Find where the given text appears and provide that cell's center as (X, Y) coordinate. 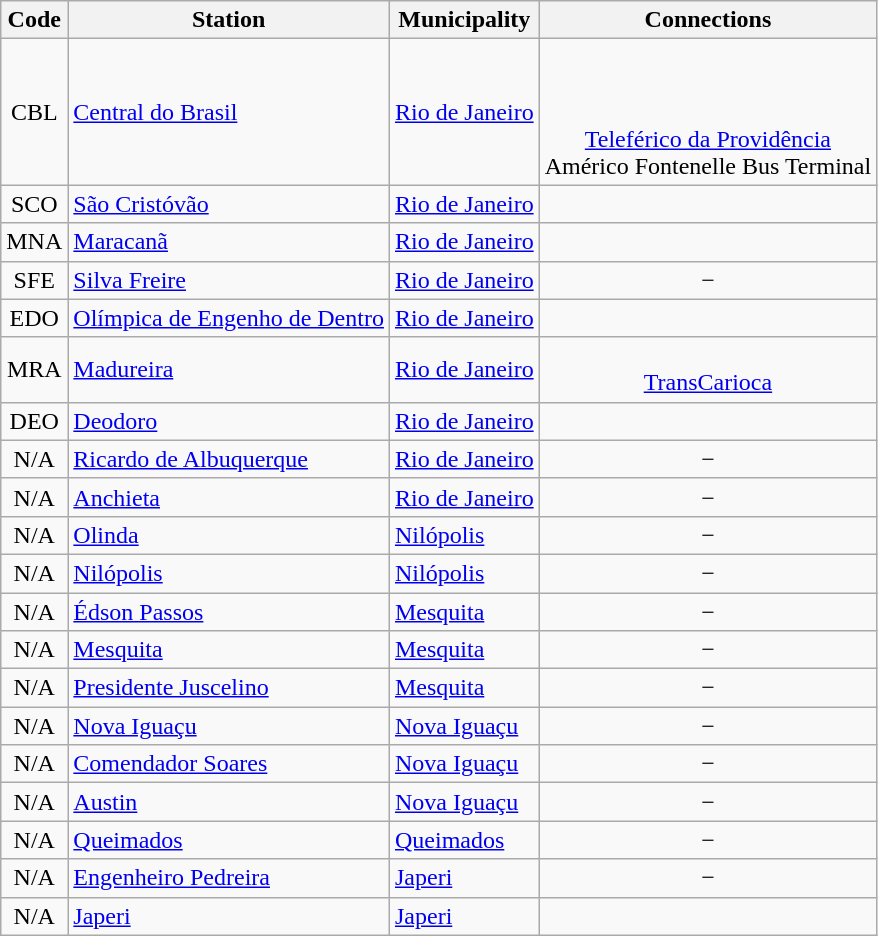
MRA (34, 370)
EDO (34, 318)
Olinda (229, 535)
Teleférico da Providência Américo Fontenelle Bus Terminal (708, 112)
Olímpica de Engenho de Dentro (229, 318)
Comendador Soares (229, 764)
MNA (34, 242)
Madureira (229, 370)
CBL (34, 112)
Station (229, 20)
Municipality (464, 20)
Silva Freire (229, 280)
Presidente Juscelino (229, 688)
TransCarioca (708, 370)
Anchieta (229, 497)
SFE (34, 280)
Central do Brasil (229, 112)
Édson Passos (229, 611)
Code (34, 20)
Maracanã (229, 242)
DEO (34, 421)
São Cristóvão (229, 204)
Connections (708, 20)
SCO (34, 204)
Austin (229, 802)
Deodoro (229, 421)
Engenheiro Pedreira (229, 878)
Ricardo de Albuquerque (229, 459)
